Detect which cell encompasses the target text, then output its [X, Y] center coordinate. 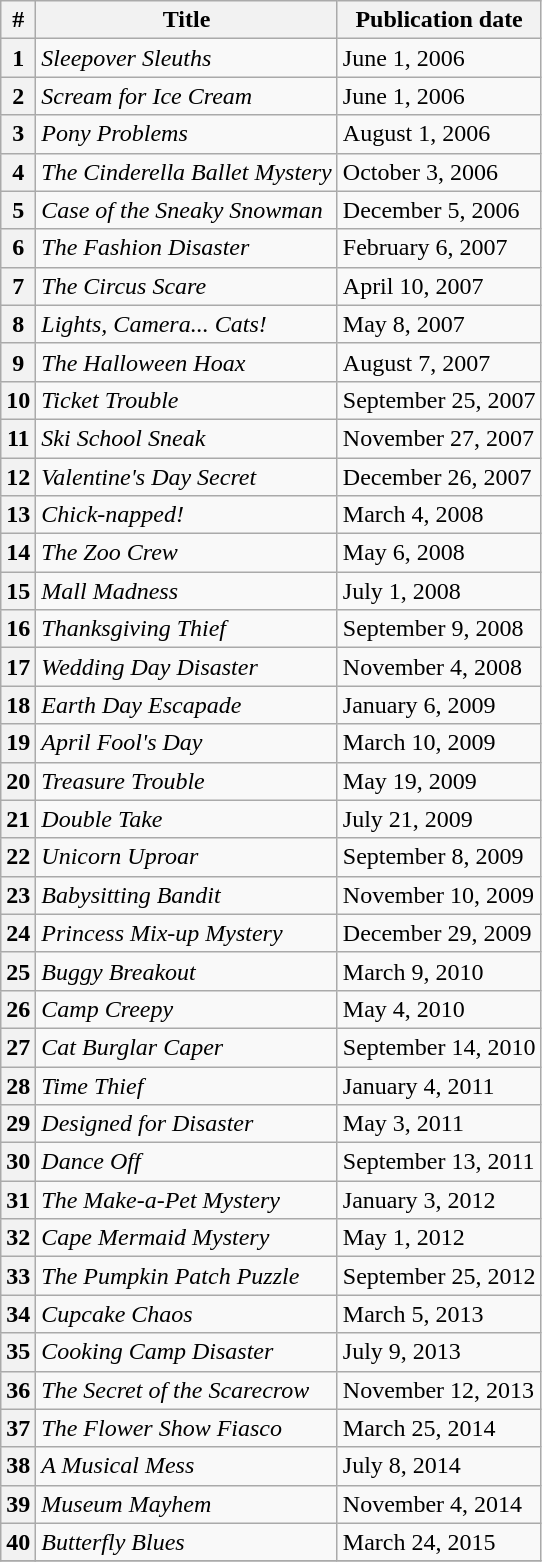
Title [186, 20]
Mall Madness [186, 591]
38 [18, 1466]
Museum Mayhem [186, 1504]
Buggy Breakout [186, 971]
January 6, 2009 [439, 705]
April Fool's Day [186, 743]
8 [18, 324]
22 [18, 857]
Ski School Sneak [186, 438]
4 [18, 172]
September 25, 2007 [439, 400]
Unicorn Uproar [186, 857]
Thanksgiving Thief [186, 629]
30 [18, 1162]
The Secret of the Scarecrow [186, 1390]
31 [18, 1200]
The Cinderella Ballet Mystery [186, 172]
16 [18, 629]
September 13, 2011 [439, 1162]
Wedding Day Disaster [186, 667]
The Zoo Crew [186, 553]
May 4, 2010 [439, 1009]
August 1, 2006 [439, 134]
The Flower Show Fiasco [186, 1428]
September 14, 2010 [439, 1047]
Valentine's Day Secret [186, 477]
Cupcake Chaos [186, 1314]
Designed for Disaster [186, 1124]
27 [18, 1047]
26 [18, 1009]
29 [18, 1124]
12 [18, 477]
14 [18, 553]
March 5, 2013 [439, 1314]
10 [18, 400]
17 [18, 667]
March 24, 2015 [439, 1542]
March 4, 2008 [439, 515]
32 [18, 1238]
The Pumpkin Patch Puzzle [186, 1276]
July 1, 2008 [439, 591]
Lights, Camera... Cats! [186, 324]
11 [18, 438]
7 [18, 286]
Cape Mermaid Mystery [186, 1238]
2 [18, 96]
Babysitting Bandit [186, 895]
The Make-a-Pet Mystery [186, 1200]
November 4, 2008 [439, 667]
A Musical Mess [186, 1466]
September 8, 2009 [439, 857]
March 10, 2009 [439, 743]
Camp Creepy [186, 1009]
39 [18, 1504]
Publication date [439, 20]
February 6, 2007 [439, 248]
3 [18, 134]
40 [18, 1542]
Case of the Sneaky Snowman [186, 210]
November 10, 2009 [439, 895]
Ticket Trouble [186, 400]
September 25, 2012 [439, 1276]
March 25, 2014 [439, 1428]
November 4, 2014 [439, 1504]
May 1, 2012 [439, 1238]
Butterfly Blues [186, 1542]
August 7, 2007 [439, 362]
1 [18, 58]
The Halloween Hoax [186, 362]
28 [18, 1085]
9 [18, 362]
21 [18, 819]
Double Take [186, 819]
15 [18, 591]
37 [18, 1428]
19 [18, 743]
Sleepover Sleuths [186, 58]
January 4, 2011 [439, 1085]
Dance Off [186, 1162]
23 [18, 895]
34 [18, 1314]
May 3, 2011 [439, 1124]
36 [18, 1390]
Princess Mix-up Mystery [186, 933]
October 3, 2006 [439, 172]
December 5, 2006 [439, 210]
25 [18, 971]
November 27, 2007 [439, 438]
March 9, 2010 [439, 971]
# [18, 20]
The Fashion Disaster [186, 248]
5 [18, 210]
Cooking Camp Disaster [186, 1352]
18 [18, 705]
July 8, 2014 [439, 1466]
May 6, 2008 [439, 553]
April 10, 2007 [439, 286]
The Circus Scare [186, 286]
July 9, 2013 [439, 1352]
Scream for Ice Cream [186, 96]
September 9, 2008 [439, 629]
January 3, 2012 [439, 1200]
December 29, 2009 [439, 933]
33 [18, 1276]
November 12, 2013 [439, 1390]
35 [18, 1352]
July 21, 2009 [439, 819]
May 8, 2007 [439, 324]
May 19, 2009 [439, 781]
6 [18, 248]
Earth Day Escapade [186, 705]
Chick-napped! [186, 515]
Cat Burglar Caper [186, 1047]
December 26, 2007 [439, 477]
24 [18, 933]
Treasure Trouble [186, 781]
Time Thief [186, 1085]
20 [18, 781]
Pony Problems [186, 134]
13 [18, 515]
